Locate the cell with the specified text and output its [x, y] center coordinate. 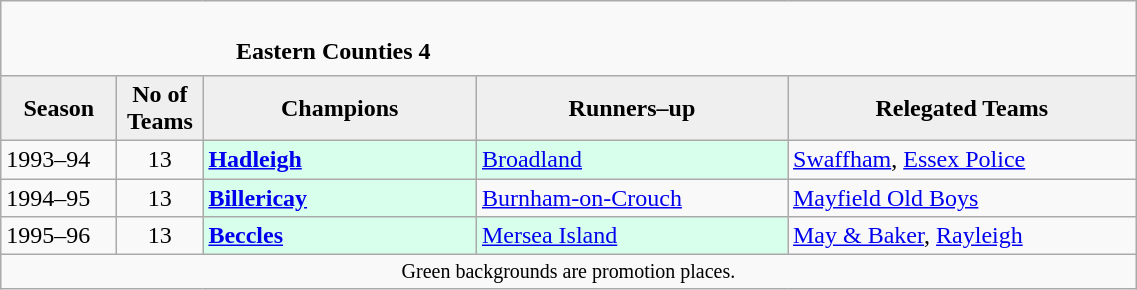
Mersea Island [632, 236]
Relegated Teams [962, 108]
Swaffham, Essex Police [962, 159]
Green backgrounds are promotion places. [568, 272]
Mayfield Old Boys [962, 197]
Season [59, 108]
1993–94 [59, 159]
Billericay [340, 197]
1994–95 [59, 197]
May & Baker, Rayleigh [962, 236]
Runners–up [632, 108]
Burnham-on-Crouch [632, 197]
1995–96 [59, 236]
No of Teams [160, 108]
Champions [340, 108]
Hadleigh [340, 159]
Beccles [340, 236]
Broadland [632, 159]
